Return the [x, y] coordinate for the center point of the cell that contains the specified text.  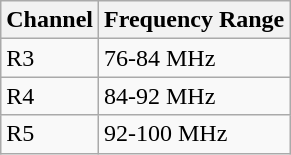
76-84 MHz [194, 58]
84-92 MHz [194, 96]
92-100 MHz [194, 134]
R4 [50, 96]
Channel [50, 20]
R3 [50, 58]
Frequency Range [194, 20]
R5 [50, 134]
